Output the (x, y) coordinate of the center of the cell containing the given text.  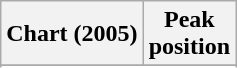
Chart (2005) (72, 34)
Peakposition (189, 34)
